Output the (X, Y) coordinate of the center of the cell containing the given text.  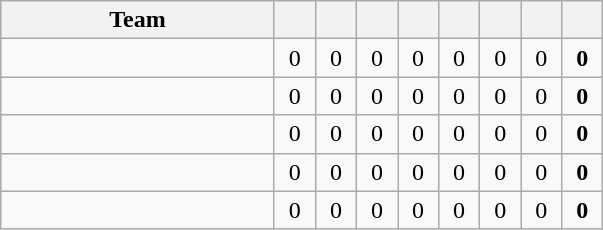
Team (138, 20)
